Scan for the cell matching the given text and deliver its [X, Y] coordinate at center. 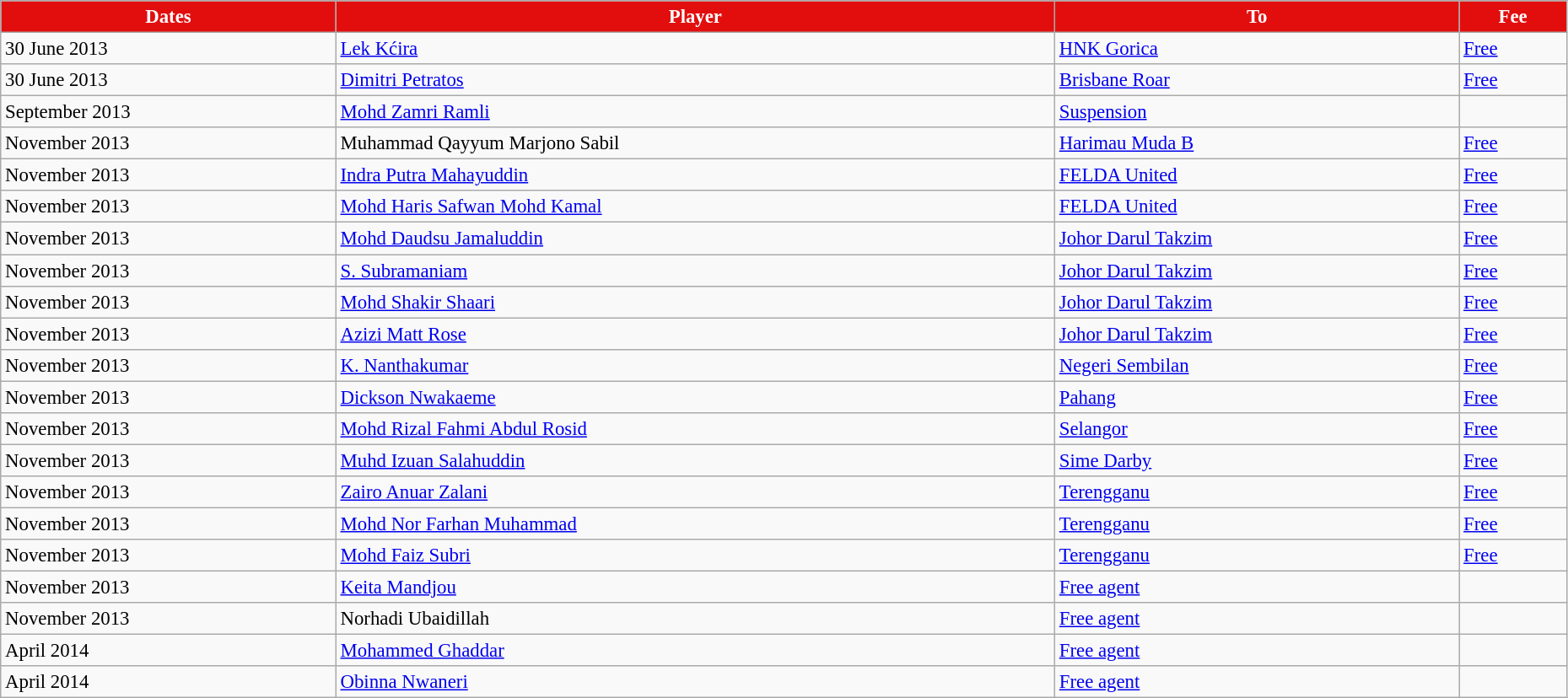
To [1257, 17]
Muhd Izuan Salahuddin [695, 460]
Dimitri Petratos [695, 80]
Indra Putra Mahayuddin [695, 175]
Azizi Matt Rose [695, 334]
Muhammad Qayyum Marjono Sabil [695, 143]
HNK Gorica [1257, 49]
Mohd Nor Farhan Muhammad [695, 523]
Negeri Sembilan [1257, 365]
Mohammed Ghaddar [695, 651]
Pahang [1257, 397]
Brisbane Roar [1257, 80]
Harimau Muda B [1257, 143]
Fee [1513, 17]
Suspension [1257, 112]
K. Nanthakumar [695, 365]
Player [695, 17]
Zairo Anuar Zalani [695, 492]
Lek Kćira [695, 49]
Keita Mandjou [695, 588]
Mohd Daudsu Jamaluddin [695, 239]
Dickson Nwakaeme [695, 397]
Mohd Zamri Ramli [695, 112]
Sime Darby [1257, 460]
S. Subramaniam [695, 271]
Obinna Nwaneri [695, 682]
Selangor [1257, 429]
Norhadi Ubaidillah [695, 619]
Dates [169, 17]
Mohd Shakir Shaari [695, 302]
Mohd Haris Safwan Mohd Kamal [695, 207]
Mohd Faiz Subri [695, 556]
Mohd Rizal Fahmi Abdul Rosid [695, 429]
September 2013 [169, 112]
